Identify which cell holds the provided text, then report its (x, y) central coordinate. 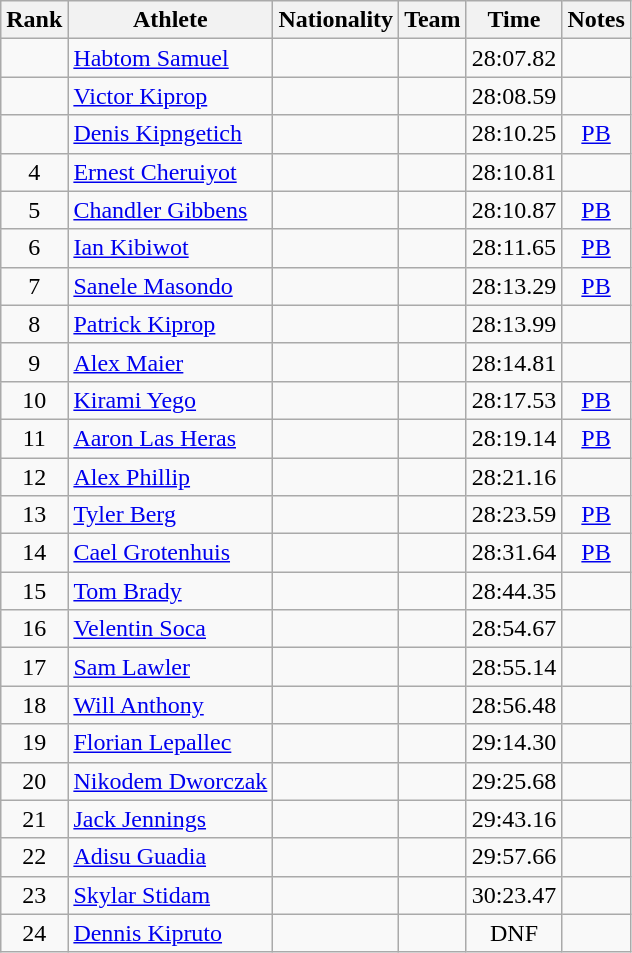
12 (34, 477)
15 (34, 591)
28:17.53 (514, 400)
28:56.48 (514, 705)
17 (34, 667)
28:10.87 (514, 210)
28:07.82 (514, 58)
28:11.65 (514, 248)
28:10.25 (514, 134)
28:31.64 (514, 553)
Nikodem Dworczak (170, 781)
28:54.67 (514, 629)
Velentin Soca (170, 629)
28:19.14 (514, 438)
Dennis Kipruto (170, 933)
Patrick Kiprop (170, 324)
Aaron Las Heras (170, 438)
20 (34, 781)
28:13.29 (514, 286)
Alex Maier (170, 362)
10 (34, 400)
8 (34, 324)
9 (34, 362)
29:25.68 (514, 781)
28:14.81 (514, 362)
28:13.99 (514, 324)
Chandler Gibbens (170, 210)
Team (433, 20)
24 (34, 933)
Will Anthony (170, 705)
Skylar Stidam (170, 895)
Ian Kibiwot (170, 248)
Adisu Guadia (170, 857)
28:55.14 (514, 667)
Notes (596, 20)
Jack Jennings (170, 819)
28:44.35 (514, 591)
Rank (34, 20)
28:23.59 (514, 515)
11 (34, 438)
21 (34, 819)
28:08.59 (514, 96)
Athlete (170, 20)
19 (34, 743)
Nationality (336, 20)
5 (34, 210)
18 (34, 705)
30:23.47 (514, 895)
Time (514, 20)
22 (34, 857)
7 (34, 286)
29:14.30 (514, 743)
14 (34, 553)
Habtom Samuel (170, 58)
Victor Kiprop (170, 96)
23 (34, 895)
DNF (514, 933)
Sam Lawler (170, 667)
28:21.16 (514, 477)
28:10.81 (514, 172)
Ernest Cheruiyot (170, 172)
Kirami Yego (170, 400)
Tom Brady (170, 591)
16 (34, 629)
Alex Phillip (170, 477)
29:57.66 (514, 857)
Sanele Masondo (170, 286)
Cael Grotenhuis (170, 553)
6 (34, 248)
Tyler Berg (170, 515)
Florian Lepallec (170, 743)
29:43.16 (514, 819)
Denis Kipngetich (170, 134)
4 (34, 172)
13 (34, 515)
